Locate the cell with the specified text and output its (X, Y) center coordinate. 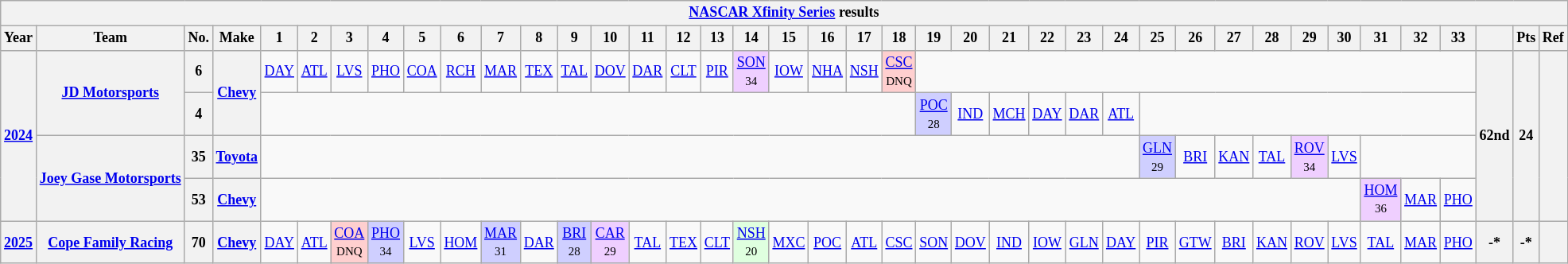
26 (1195, 38)
Cope Family Racing (110, 243)
10 (610, 38)
62nd (1495, 135)
8 (539, 38)
MAR31 (501, 243)
9 (574, 38)
BRI28 (574, 243)
5 (421, 38)
CAR29 (610, 243)
2025 (19, 243)
GLN29 (1158, 157)
2024 (19, 135)
GLN (1085, 243)
27 (1234, 38)
GTW (1195, 243)
15 (789, 38)
NASCAR Xfinity Series results (784, 13)
CSC (898, 243)
JD Motorsports (110, 92)
70 (199, 243)
35 (199, 157)
POC28 (933, 115)
3 (350, 38)
SON34 (751, 72)
53 (199, 200)
11 (647, 38)
33 (1458, 38)
12 (684, 38)
19 (933, 38)
HOM36 (1380, 200)
23 (1085, 38)
18 (898, 38)
Toyota (237, 157)
28 (1272, 38)
30 (1344, 38)
32 (1421, 38)
Make (237, 38)
HOM (461, 243)
CSCDNQ (898, 72)
MXC (789, 243)
COA (421, 72)
POC (828, 243)
31 (1380, 38)
1 (279, 38)
13 (717, 38)
21 (1009, 38)
ROV (1309, 243)
22 (1047, 38)
7 (501, 38)
16 (828, 38)
29 (1309, 38)
25 (1158, 38)
PHO34 (386, 243)
20 (971, 38)
ROV34 (1309, 157)
NSH (864, 72)
Team (110, 38)
RCH (461, 72)
SON (933, 243)
NSH20 (751, 243)
2 (314, 38)
MCH (1009, 115)
Ref (1554, 38)
Year (19, 38)
14 (751, 38)
COADNQ (350, 243)
Joey Gase Motorsports (110, 178)
17 (864, 38)
No. (199, 38)
NHA (828, 72)
Pts (1527, 38)
